Extract the (x, y) coordinate from the center of the cell holding the provided text.  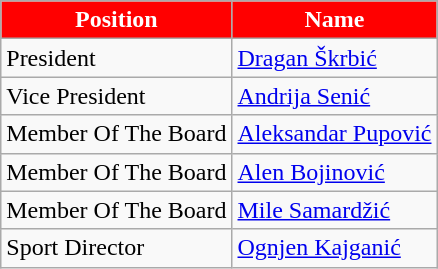
Name (334, 20)
Alen Bojinović (334, 172)
Andrija Senić (334, 96)
President (116, 58)
Ognjen Kajganić (334, 248)
Mile Samardžić (334, 210)
Dragan Škrbić (334, 58)
Sport Director (116, 248)
Vice President (116, 96)
Aleksandar Pupović (334, 134)
Position (116, 20)
